Return the [X, Y] coordinate for the center point of the cell that contains the specified text.  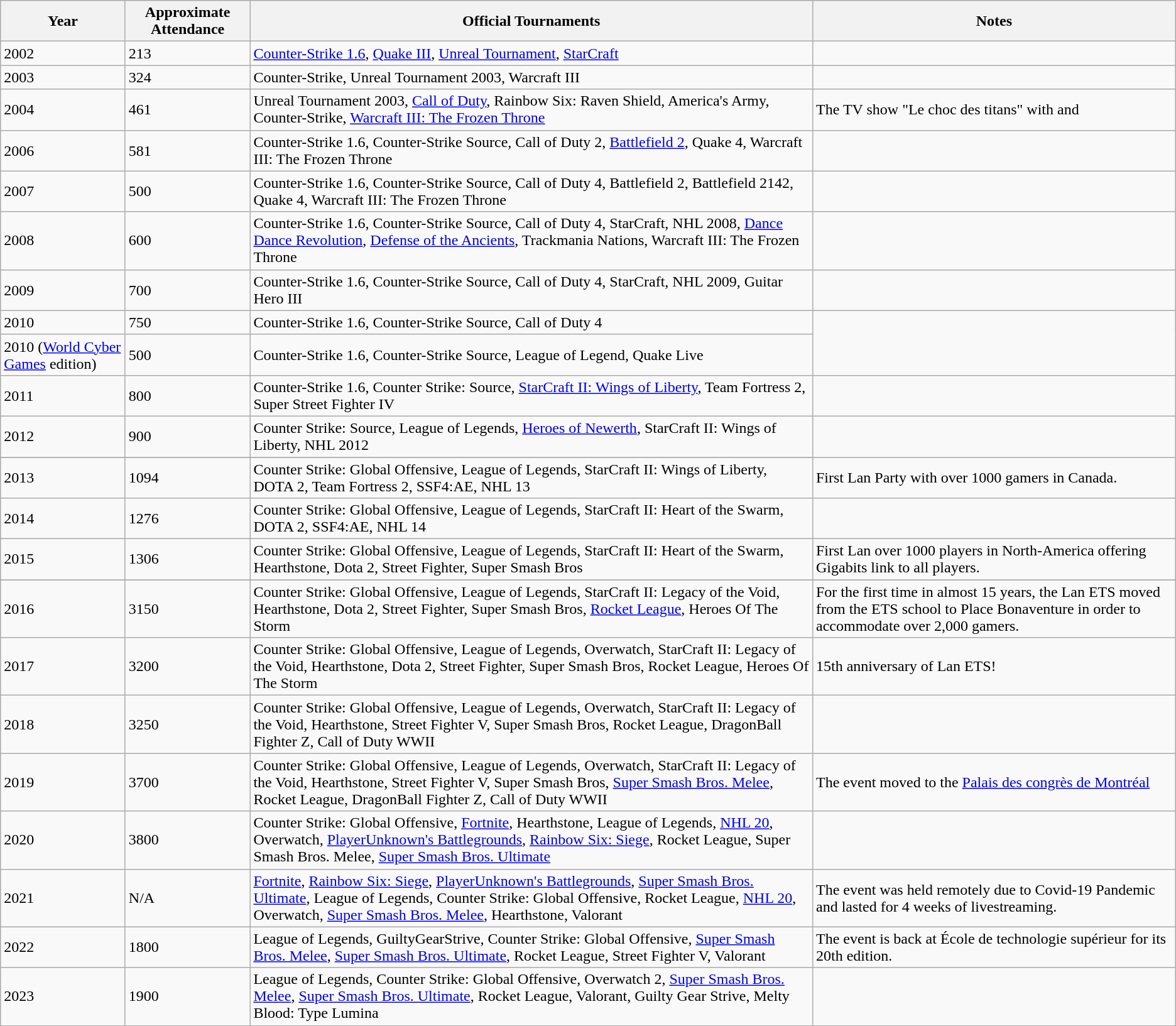
2003 [63, 77]
2016 [63, 609]
2008 [63, 241]
2011 [63, 396]
2002 [63, 53]
2010 [63, 322]
2006 [63, 151]
2014 [63, 519]
1276 [187, 519]
3150 [187, 609]
2009 [63, 290]
2018 [63, 724]
Unreal Tournament 2003, Call of Duty, Rainbow Six: Raven Shield, America's Army, Counter-Strike, Warcraft III: The Frozen Throne [531, 109]
The TV show "Le choc des titans" with and [994, 109]
Counter Strike: Source, League of Legends, Heroes of Newerth, StarCraft II: Wings of Liberty, NHL 2012 [531, 436]
2019 [63, 782]
213 [187, 53]
2015 [63, 559]
Official Tournaments [531, 21]
The event is back at École de technologie supérieur for its 20th edition. [994, 947]
1306 [187, 559]
Counter-Strike, Unreal Tournament 2003, Warcraft III [531, 77]
2004 [63, 109]
2010 (World Cyber Games edition) [63, 354]
15th anniversary of Lan ETS! [994, 667]
The event moved to the Palais des congrès de Montréal [994, 782]
600 [187, 241]
581 [187, 151]
Counter Strike: Global Offensive, League of Legends, StarCraft II: Heart of the Swarm, DOTA 2, SSF4:AE, NHL 14 [531, 519]
700 [187, 290]
Counter Strike: Global Offensive, League of Legends, StarCraft II: Heart of the Swarm, Hearthstone, Dota 2, Street Fighter, Super Smash Bros [531, 559]
The event was held remotely due to Covid-19 Pandemic and lasted for 4 weeks of livestreaming. [994, 898]
Counter-Strike 1.6, Quake III, Unreal Tournament, StarCraft [531, 53]
Notes [994, 21]
3250 [187, 724]
1800 [187, 947]
Counter-Strike 1.6, Counter-Strike Source, League of Legend, Quake Live [531, 354]
3800 [187, 840]
3200 [187, 667]
First Lan Party with over 1000 gamers in Canada. [994, 478]
900 [187, 436]
324 [187, 77]
800 [187, 396]
2013 [63, 478]
2021 [63, 898]
Counter-Strike 1.6, Counter-Strike Source, Call of Duty 4, Battlefield 2, Battlefield 2142, Quake 4, Warcraft III: The Frozen Throne [531, 191]
First Lan over 1000 players in North-America offering Gigabits link to all players. [994, 559]
2012 [63, 436]
2020 [63, 840]
2017 [63, 667]
Approximate Attendance [187, 21]
750 [187, 322]
2007 [63, 191]
Counter-Strike 1.6, Counter-Strike Source, Call of Duty 2, Battlefield 2, Quake 4, Warcraft III: The Frozen Throne [531, 151]
Counter-Strike 1.6, Counter Strike: Source, StarCraft II: Wings of Liberty, Team Fortress 2, Super Street Fighter IV [531, 396]
1094 [187, 478]
Counter-Strike 1.6, Counter-Strike Source, Call of Duty 4 [531, 322]
461 [187, 109]
N/A [187, 898]
2023 [63, 996]
2022 [63, 947]
3700 [187, 782]
For the first time in almost 15 years, the Lan ETS moved from the ETS school to Place Bonaventure in order to accommodate over 2,000 gamers. [994, 609]
Year [63, 21]
Counter-Strike 1.6, Counter-Strike Source, Call of Duty 4, StarCraft, NHL 2009, Guitar Hero III [531, 290]
Counter Strike: Global Offensive, League of Legends, StarCraft II: Wings of Liberty, DOTA 2, Team Fortress 2, SSF4:AE, NHL 13 [531, 478]
1900 [187, 996]
